Determine the (X, Y) coordinate at the center of the cell enclosing the given text.  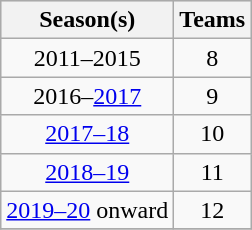
12 (212, 210)
2018–19 (88, 172)
2019–20 onward (88, 210)
9 (212, 96)
10 (212, 134)
2016–2017 (88, 96)
2011–2015 (88, 58)
8 (212, 58)
Teams (212, 20)
Season(s) (88, 20)
2017–18 (88, 134)
11 (212, 172)
